Find where the given text appears and provide that cell's center as (x, y) coordinate. 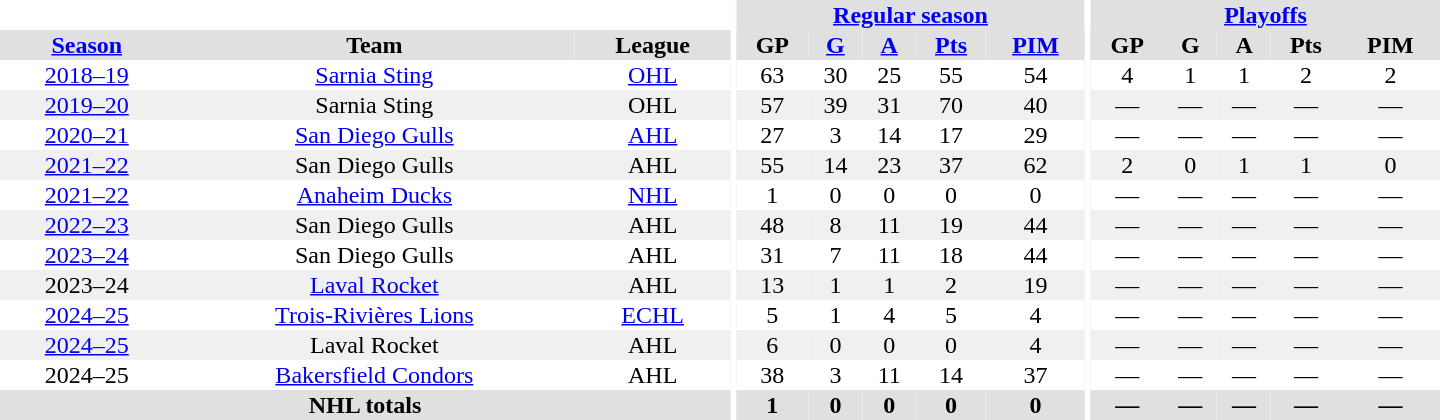
38 (772, 375)
Team (374, 45)
25 (889, 75)
NHL (652, 195)
League (652, 45)
17 (951, 135)
Playoffs (1266, 15)
13 (772, 285)
27 (772, 135)
Bakersfield Condors (374, 375)
NHL totals (365, 405)
54 (1036, 75)
29 (1036, 135)
6 (772, 345)
2022–23 (86, 225)
39 (835, 105)
2020–21 (86, 135)
2018–19 (86, 75)
23 (889, 165)
62 (1036, 165)
7 (835, 255)
Season (86, 45)
Anaheim Ducks (374, 195)
ECHL (652, 315)
Trois-Rivières Lions (374, 315)
63 (772, 75)
2019–20 (86, 105)
Regular season (910, 15)
40 (1036, 105)
30 (835, 75)
70 (951, 105)
8 (835, 225)
48 (772, 225)
18 (951, 255)
57 (772, 105)
